Identify which cell holds the provided text, then report its [x, y] central coordinate. 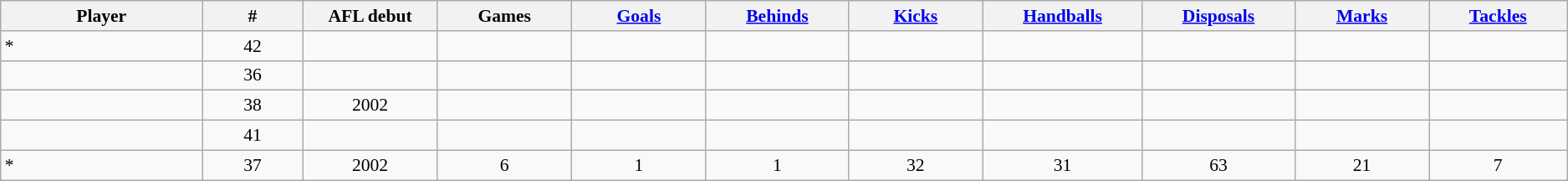
32 [917, 165]
# [253, 16]
Handballs [1062, 16]
Disposals [1218, 16]
41 [253, 136]
Player [102, 16]
36 [253, 75]
63 [1218, 165]
6 [505, 165]
21 [1361, 165]
31 [1062, 165]
AFL debut [370, 16]
7 [1499, 165]
Games [505, 16]
Kicks [917, 16]
Behinds [777, 16]
Goals [639, 16]
37 [253, 165]
38 [253, 106]
42 [253, 46]
Marks [1361, 16]
Tackles [1499, 16]
